Capture the cell that displays the provided text and extract its (x, y) central coordinate. 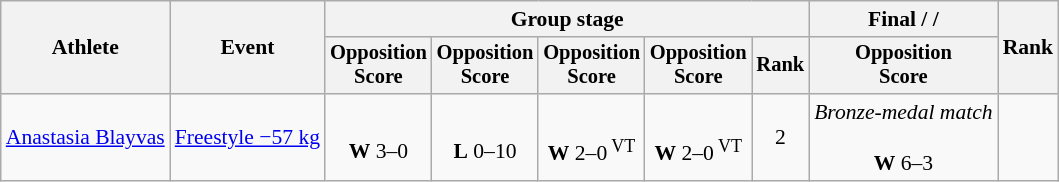
Anastasia Blayvas (86, 138)
L 0–10 (486, 138)
W 3–0 (378, 138)
Group stage (567, 19)
Athlete (86, 48)
Event (248, 48)
Bronze-medal matchW 6–3 (904, 138)
Freestyle −57 kg (248, 138)
Final / / (904, 19)
2 (781, 138)
